Provide the (x, y) coordinate of the cell's center where the given text is located.  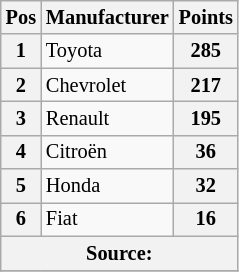
Source: (120, 253)
217 (206, 85)
Honda (108, 186)
1 (21, 51)
5 (21, 186)
6 (21, 219)
Chevrolet (108, 85)
Toyota (108, 51)
16 (206, 219)
Fiat (108, 219)
285 (206, 51)
32 (206, 186)
Points (206, 17)
Pos (21, 17)
2 (21, 85)
Renault (108, 118)
Manufacturer (108, 17)
4 (21, 152)
Citroën (108, 152)
195 (206, 118)
3 (21, 118)
36 (206, 152)
